Scan for the cell matching the given text and deliver its (x, y) coordinate at center. 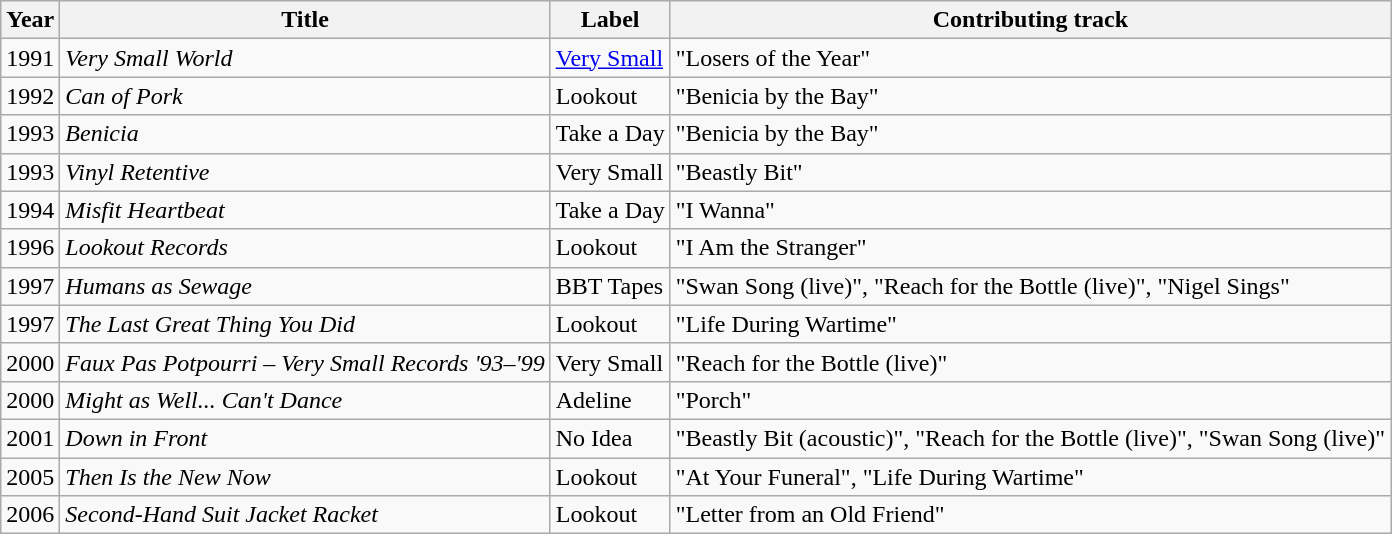
"Reach for the Bottle (live)" (1030, 362)
"Losers of the Year" (1030, 58)
Very Small World (305, 58)
Adeline (610, 400)
1994 (30, 210)
Label (610, 20)
"Porch" (1030, 400)
Humans as Sewage (305, 286)
"I Am the Stranger" (1030, 248)
"I Wanna" (1030, 210)
1996 (30, 248)
Contributing track (1030, 20)
Then Is the New Now (305, 477)
Down in Front (305, 438)
Can of Pork (305, 96)
1991 (30, 58)
Might as Well... Can't Dance (305, 400)
Vinyl Retentive (305, 172)
"Life During Wartime" (1030, 324)
"Letter from an Old Friend" (1030, 515)
2001 (30, 438)
BBT Tapes (610, 286)
Title (305, 20)
2006 (30, 515)
1992 (30, 96)
"Beastly Bit" (1030, 172)
"Beastly Bit (acoustic)", "Reach for the Bottle (live)", "Swan Song (live)" (1030, 438)
Benicia (305, 134)
Second-Hand Suit Jacket Racket (305, 515)
"Swan Song (live)", "Reach for the Bottle (live)", "Nigel Sings" (1030, 286)
Year (30, 20)
The Last Great Thing You Did (305, 324)
Misfit Heartbeat (305, 210)
"At Your Funeral", "Life During Wartime" (1030, 477)
Lookout Records (305, 248)
Faux Pas Potpourri – Very Small Records '93–'99 (305, 362)
No Idea (610, 438)
2005 (30, 477)
